Detect which cell encompasses the target text, then output its [x, y] center coordinate. 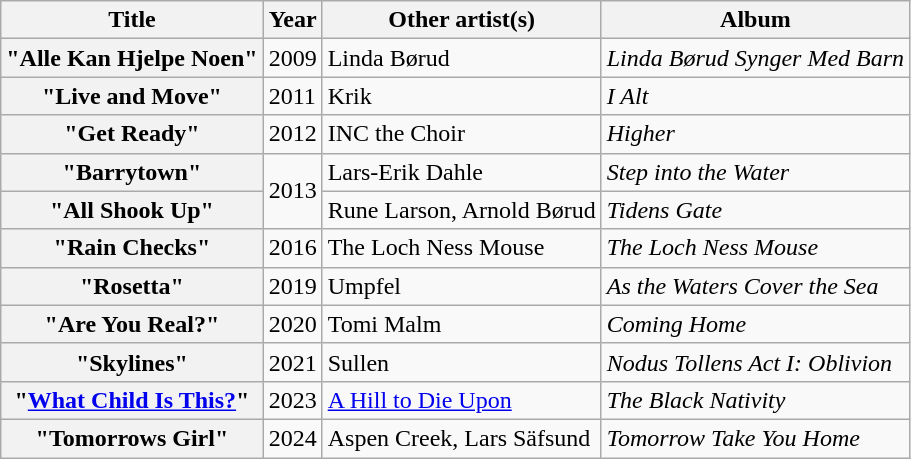
Step into the Water [755, 172]
2019 [292, 286]
Krik [462, 96]
"Rain Checks" [132, 248]
A Hill to Die Upon [462, 400]
2020 [292, 324]
"Alle Kan Hjelpe Noen" [132, 58]
2013 [292, 191]
2021 [292, 362]
2012 [292, 134]
"Barrytown" [132, 172]
Title [132, 20]
"Are You Real?" [132, 324]
Tidens Gate [755, 210]
Linda Børud Synger Med Barn [755, 58]
"Skylines" [132, 362]
Tomorrow Take You Home [755, 438]
2009 [292, 58]
"Get Ready" [132, 134]
2011 [292, 96]
Tomi Malm [462, 324]
INC the Choir [462, 134]
Sullen [462, 362]
"Rosetta" [132, 286]
Other artist(s) [462, 20]
Lars-Erik Dahle [462, 172]
As the Waters Cover the Sea [755, 286]
Higher [755, 134]
2024 [292, 438]
"Live and Move" [132, 96]
Coming Home [755, 324]
Umpfel [462, 286]
Rune Larson, Arnold Børud [462, 210]
"What Child Is This?" [132, 400]
The Black Nativity [755, 400]
"Tomorrows Girl" [132, 438]
2023 [292, 400]
2016 [292, 248]
"All Shook Up" [132, 210]
Nodus Tollens Act I: Oblivion [755, 362]
Album [755, 20]
Linda Børud [462, 58]
Year [292, 20]
I Alt [755, 96]
Aspen Creek, Lars Säfsund [462, 438]
